For the text-containing cell, return its midpoint in (x, y) coordinate format. 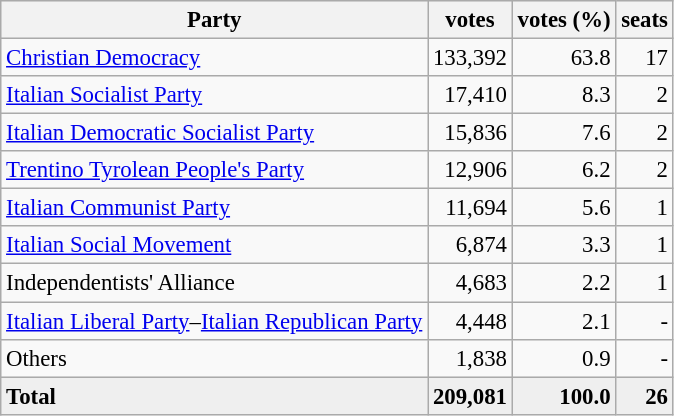
0.9 (564, 358)
3.3 (564, 245)
Italian Democratic Socialist Party (214, 133)
6.2 (564, 170)
2.1 (564, 321)
5.6 (564, 208)
17 (644, 58)
Italian Communist Party (214, 208)
6,874 (470, 245)
100.0 (564, 396)
Others (214, 358)
Christian Democracy (214, 58)
7.6 (564, 133)
12,906 (470, 170)
15,836 (470, 133)
17,410 (470, 95)
26 (644, 396)
8.3 (564, 95)
Trentino Tyrolean People's Party (214, 170)
seats (644, 20)
63.8 (564, 58)
votes (470, 20)
Party (214, 20)
4,448 (470, 321)
4,683 (470, 283)
Italian Liberal Party–Italian Republican Party (214, 321)
Independentists' Alliance (214, 283)
2.2 (564, 283)
1,838 (470, 358)
Italian Social Movement (214, 245)
133,392 (470, 58)
Italian Socialist Party (214, 95)
Total (214, 396)
11,694 (470, 208)
votes (%) (564, 20)
209,081 (470, 396)
